Scan for the cell matching the given text and deliver its (X, Y) coordinate at center. 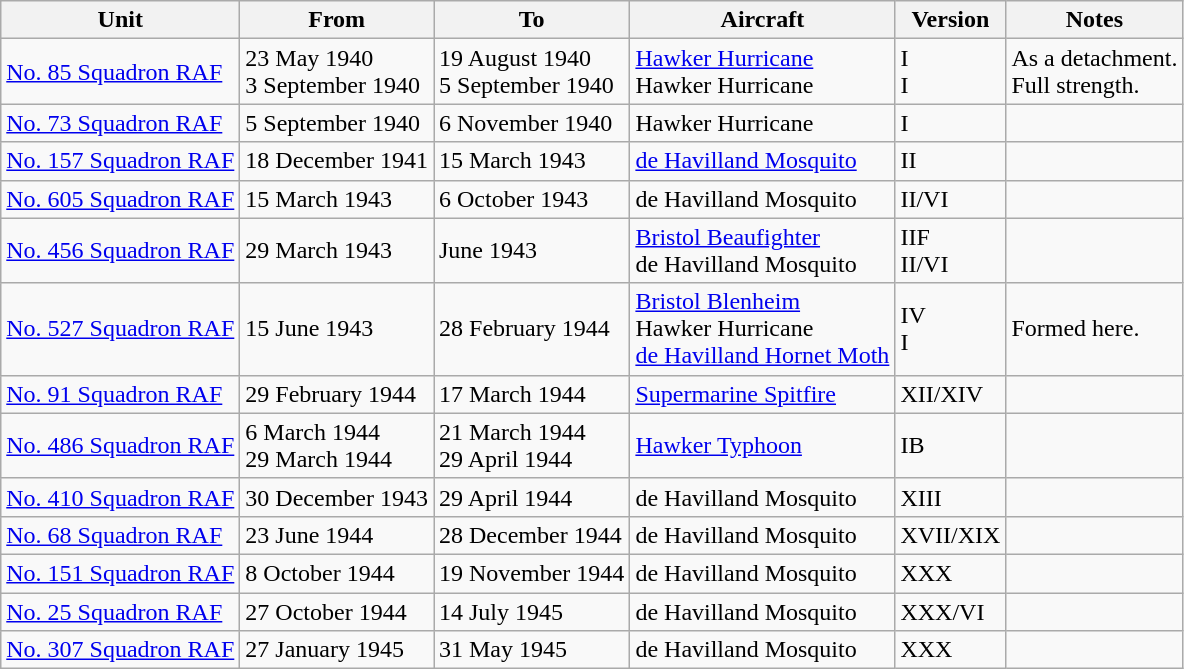
No. 25 Squadron RAF (120, 611)
8 October 1944 (337, 573)
IVI (950, 329)
17 March 1944 (532, 394)
Version (950, 20)
29 February 1944 (337, 394)
14 July 1945 (532, 611)
27 October 1944 (337, 611)
June 1943 (532, 250)
XIII (950, 497)
Supermarine Spitfire (762, 394)
No. 605 Squadron RAF (120, 199)
15 June 1943 (337, 329)
From (337, 20)
23 May 19403 September 1940 (337, 72)
No. 486 Squadron RAF (120, 446)
Hawker Hurricane (762, 123)
5 September 1940 (337, 123)
I (950, 123)
No. 151 Squadron RAF (120, 573)
XVII/XIX (950, 535)
28 February 1944 (532, 329)
No. 91 Squadron RAF (120, 394)
27 January 1945 (337, 650)
No. 527 Squadron RAF (120, 329)
18 December 1941 (337, 161)
29 April 1944 (532, 497)
As a detachment.Full strength. (1094, 72)
Notes (1094, 20)
30 December 1943 (337, 497)
No. 157 Squadron RAF (120, 161)
31 May 1945 (532, 650)
No. 307 Squadron RAF (120, 650)
No. 410 Squadron RAF (120, 497)
29 March 1943 (337, 250)
No. 85 Squadron RAF (120, 72)
No. 73 Squadron RAF (120, 123)
No. 456 Squadron RAF (120, 250)
No. 68 Squadron RAF (120, 535)
XXX/VI (950, 611)
Bristol BlenheimHawker Hurricanede Havilland Hornet Moth (762, 329)
Hawker Typhoon (762, 446)
IB (950, 446)
23 June 1944 (337, 535)
19 November 1944 (532, 573)
II/VI (950, 199)
Hawker HurricaneHawker Hurricane (762, 72)
28 December 1944 (532, 535)
6 October 1943 (532, 199)
To (532, 20)
XII/XIV (950, 394)
IIFII/VI (950, 250)
6 November 1940 (532, 123)
19 August 19405 September 1940 (532, 72)
Aircraft (762, 20)
21 March 194429 April 1944 (532, 446)
Unit (120, 20)
6 March 194429 March 1944 (337, 446)
Bristol Beaufighterde Havilland Mosquito (762, 250)
Formed here. (1094, 329)
